Return [x, y] of the center of cell containing provided text 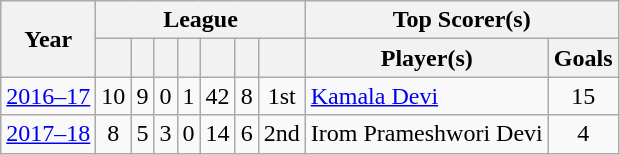
2nd [282, 134]
6 [246, 134]
Year [48, 39]
42 [218, 96]
15 [583, 96]
1 [188, 96]
Irom Prameshwori Devi [426, 134]
Goals [583, 58]
Player(s) [426, 58]
1st [282, 96]
9 [142, 96]
5 [142, 134]
Kamala Devi [426, 96]
4 [583, 134]
10 [114, 96]
3 [166, 134]
2016–17 [48, 96]
2017–18 [48, 134]
14 [218, 134]
Top Scorer(s) [462, 20]
League [200, 20]
